Scan for the cell matching the given text and deliver its (x, y) coordinate at center. 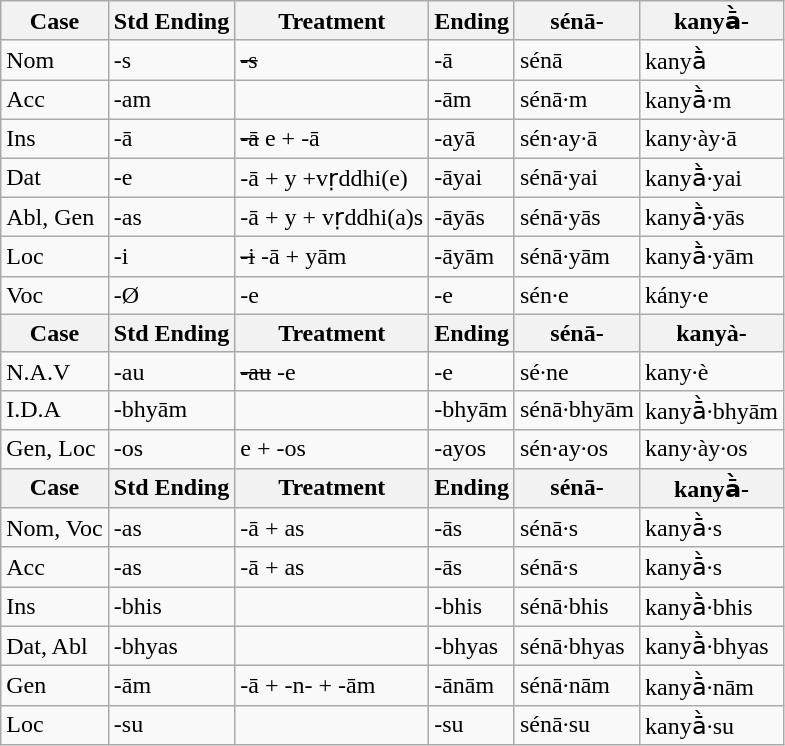
sénā·yās (576, 217)
kanyā̀·su (711, 725)
kany·ày·ā (711, 138)
kany·ày·os (711, 449)
Nom (55, 60)
e + -os (332, 449)
Gen, Loc (55, 449)
-āyai (472, 178)
sénā·bhyām (576, 410)
-Ø (171, 295)
-āyām (472, 257)
kanyā̀·bhis (711, 607)
-ā + y +vṛddhi(e) (332, 178)
kanyā̀·yās (711, 217)
kanyā̀·yai (711, 178)
sén·e (576, 295)
I.D.A (55, 410)
sénā·bhis (576, 607)
sénā·yai (576, 178)
Abl, Gen (55, 217)
sénā (576, 60)
-ānām (472, 686)
sé·ne (576, 371)
N.A.V (55, 371)
Gen (55, 686)
sénā·yām (576, 257)
-ayā (472, 138)
Dat (55, 178)
kanyā̀·m (711, 100)
-āyās (472, 217)
kanyā̀·nām (711, 686)
sén·ay·ā (576, 138)
kany·è (711, 371)
kanyà- (711, 333)
-au (171, 371)
-ā + y + vṛddhi(a)s (332, 217)
-am (171, 100)
sén·ay·os (576, 449)
-ā e + -ā (332, 138)
-au -e (332, 371)
-i (171, 257)
-i -ā + yām (332, 257)
kanyā̀·yām (711, 257)
sénā·su (576, 725)
-ayos (472, 449)
sénā·bhyas (576, 646)
sénā·nām (576, 686)
-ā + -n- + -ām (332, 686)
-os (171, 449)
sénā·m (576, 100)
Dat, Abl (55, 646)
kanyā̀·bhyām (711, 410)
Voc (55, 295)
kány·e (711, 295)
Nom, Voc (55, 528)
kanyā̀·bhyas (711, 646)
kanyā̀ (711, 60)
